Identify which cell holds the provided text, then report its [x, y] central coordinate. 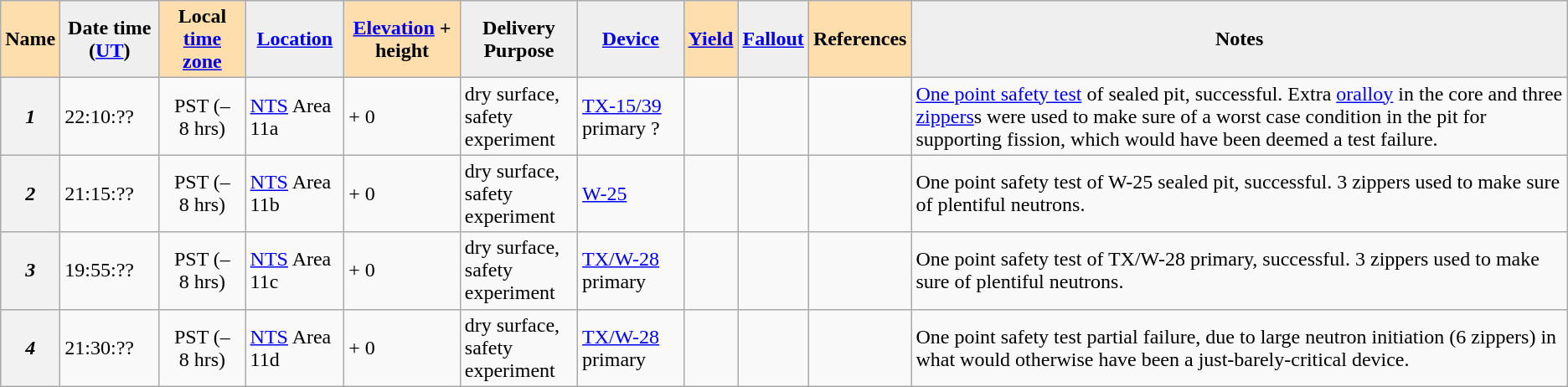
W-25 [632, 193]
22:10:?? [110, 116]
NTS Area 11a [295, 116]
4 [30, 348]
Location [295, 39]
1 [30, 116]
21:15:?? [110, 193]
Date time (UT) [110, 39]
Yield [710, 39]
One point safety test of W-25 sealed pit, successful. 3 zippers used to make sure of plentiful neutrons. [1240, 193]
Elevation + height [402, 39]
Local time zone [203, 39]
One point safety test of TX/W-28 primary, successful. 3 zippers used to make sure of plentiful neutrons. [1240, 271]
3 [30, 271]
Fallout [773, 39]
Name [30, 39]
19:55:?? [110, 271]
NTS Area 11d [295, 348]
NTS Area 11b [295, 193]
Device [632, 39]
2 [30, 193]
TX-15/39 primary ? [632, 116]
Notes [1240, 39]
NTS Area 11c [295, 271]
References [859, 39]
One point safety test partial failure, due to large neutron initiation (6 zippers) in what would otherwise have been a just-barely-critical device. [1240, 348]
Delivery Purpose [518, 39]
21:30:?? [110, 348]
